Capture the cell that displays the provided text and extract its [X, Y] central coordinate. 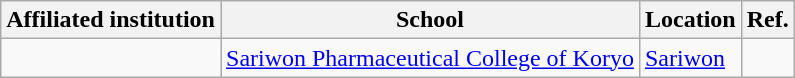
Sariwon [690, 58]
Location [690, 20]
Affiliated institution [111, 20]
School [430, 20]
Sariwon Pharmaceutical College of Koryo [430, 58]
Ref. [768, 20]
